Capture the cell that displays the provided text and extract its [X, Y] central coordinate. 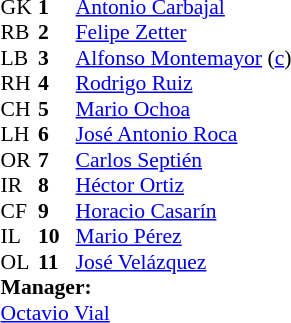
2 [57, 33]
4 [57, 83]
3 [57, 58]
IR [20, 185]
9 [57, 211]
OR [20, 160]
CH [20, 109]
LB [20, 58]
IL [20, 237]
OL [20, 262]
7 [57, 160]
8 [57, 185]
LH [20, 135]
5 [57, 109]
RH [20, 83]
10 [57, 237]
CF [20, 211]
11 [57, 262]
RB [20, 33]
6 [57, 135]
